Capture the cell that displays the provided text and extract its [X, Y] central coordinate. 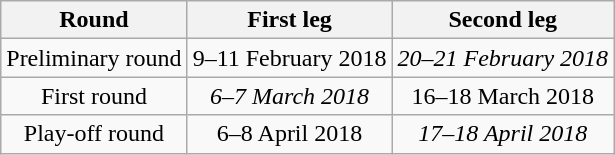
First round [94, 96]
Round [94, 20]
Play-off round [94, 134]
9–11 February 2018 [290, 58]
6–8 April 2018 [290, 134]
17–18 April 2018 [503, 134]
6–7 March 2018 [290, 96]
First leg [290, 20]
16–18 March 2018 [503, 96]
Second leg [503, 20]
Preliminary round [94, 58]
20–21 February 2018 [503, 58]
